For the text-containing cell, return its midpoint in (x, y) coordinate format. 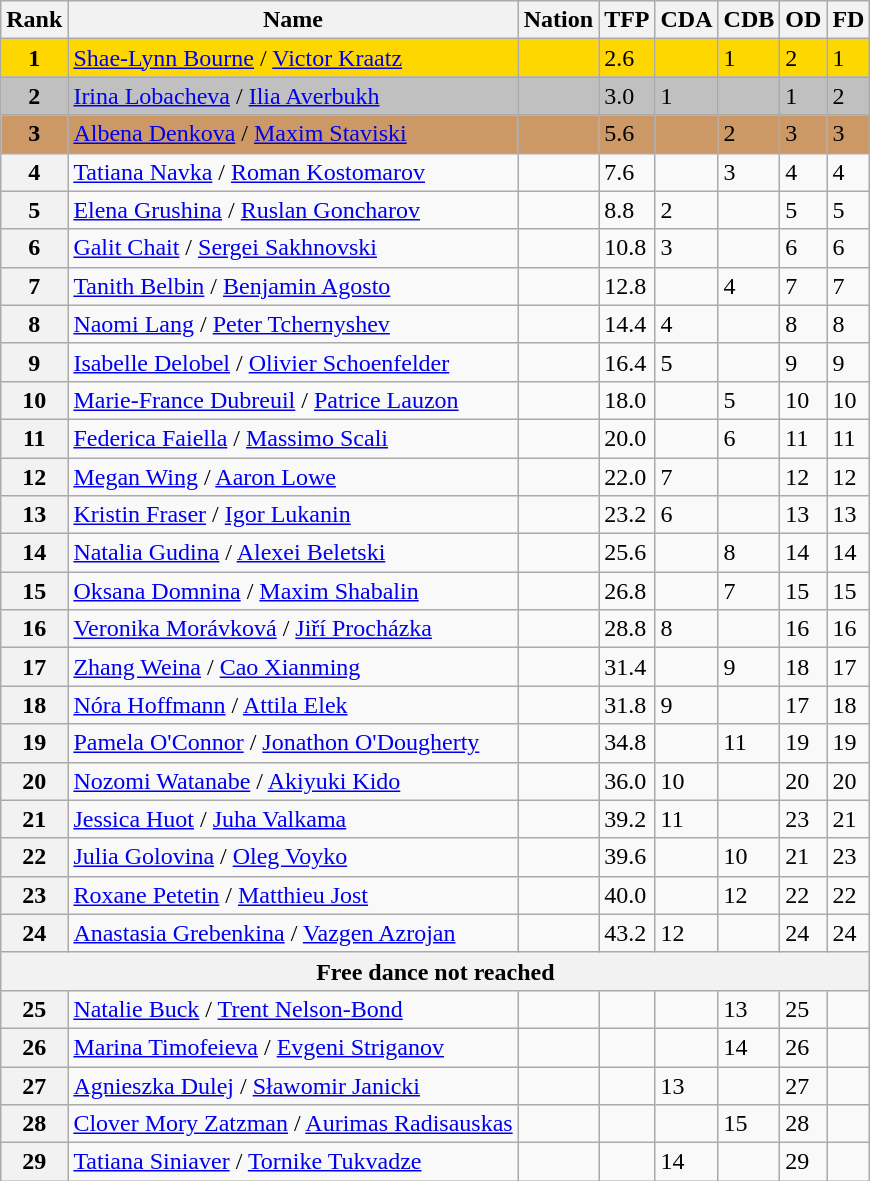
14.4 (627, 324)
7.6 (627, 172)
FD (848, 20)
Pamela O'Connor / Jonathon O'Dougherty (293, 743)
Roxane Petetin / Matthieu Jost (293, 895)
Federica Faiella / Massimo Scali (293, 438)
Naomi Lang / Peter Tchernyshev (293, 324)
Veronika Morávková / Jiří Procházka (293, 629)
Isabelle Delobel / Olivier Schoenfelder (293, 362)
39.2 (627, 819)
Marie-France Dubreuil / Patrice Lauzon (293, 400)
31.4 (627, 667)
Julia Golovina / Oleg Voyko (293, 857)
Rank (34, 20)
Agnieszka Dulej / Sławomir Janicki (293, 1085)
20.0 (627, 438)
Natalie Buck / Trent Nelson-Bond (293, 1009)
16.4 (627, 362)
CDA (686, 20)
2.6 (627, 58)
10.8 (627, 248)
Megan Wing / Aaron Lowe (293, 477)
Tatiana Navka / Roman Kostomarov (293, 172)
12.8 (627, 286)
31.8 (627, 705)
Tanith Belbin / Benjamin Agosto (293, 286)
23.2 (627, 515)
Free dance not reached (436, 971)
Nation (558, 20)
Marina Timofeieva / Evgeni Striganov (293, 1047)
Anastasia Grebenkina / Vazgen Azrojan (293, 933)
3.0 (627, 96)
Nóra Hoffmann / Attila Elek (293, 705)
Natalia Gudina / Alexei Beletski (293, 553)
Zhang Weina / Cao Xianming (293, 667)
Nozomi Watanabe / Akiyuki Kido (293, 781)
Tatiana Siniaver / Tornike Tukvadze (293, 1162)
25.6 (627, 553)
Name (293, 20)
36.0 (627, 781)
39.6 (627, 857)
OD (804, 20)
TFP (627, 20)
40.0 (627, 895)
8.8 (627, 210)
18.0 (627, 400)
Albena Denkova / Maxim Staviski (293, 134)
Galit Chait / Sergei Sakhnovski (293, 248)
Oksana Domnina / Maxim Shabalin (293, 591)
CDB (749, 20)
Kristin Fraser / Igor Lukanin (293, 515)
43.2 (627, 933)
Irina Lobacheva / Ilia Averbukh (293, 96)
Shae-Lynn Bourne / Victor Kraatz (293, 58)
Jessica Huot / Juha Valkama (293, 819)
22.0 (627, 477)
26.8 (627, 591)
28.8 (627, 629)
Elena Grushina / Ruslan Goncharov (293, 210)
Clover Mory Zatzman / Aurimas Radisauskas (293, 1124)
5.6 (627, 134)
34.8 (627, 743)
